Return [x, y] of the center of cell containing provided text 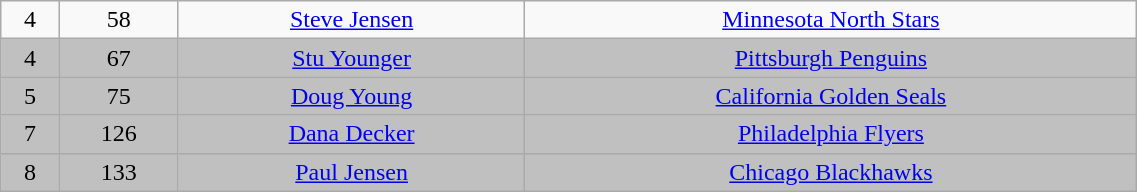
Pittsburgh Penguins [831, 58]
Philadelphia Flyers [831, 134]
Stu Younger [352, 58]
Minnesota North Stars [831, 20]
Chicago Blackhawks [831, 172]
7 [30, 134]
5 [30, 96]
75 [118, 96]
Paul Jensen [352, 172]
Dana Decker [352, 134]
133 [118, 172]
126 [118, 134]
8 [30, 172]
Steve Jensen [352, 20]
58 [118, 20]
California Golden Seals [831, 96]
67 [118, 58]
Doug Young [352, 96]
